Output the [X, Y] coordinate of the center of the cell containing the given text.  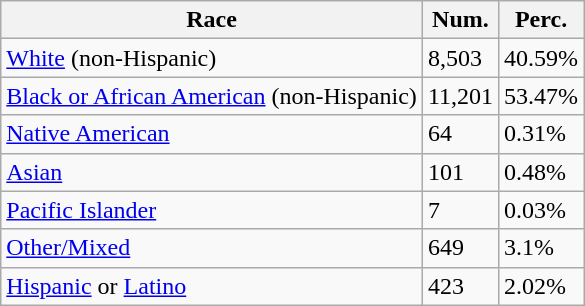
8,503 [460, 58]
0.48% [542, 172]
2.02% [542, 286]
White (non-Hispanic) [212, 58]
Other/Mixed [212, 248]
Perc. [542, 20]
0.03% [542, 210]
40.59% [542, 58]
101 [460, 172]
Race [212, 20]
0.31% [542, 134]
Black or African American (non-Hispanic) [212, 96]
7 [460, 210]
Native American [212, 134]
Pacific Islander [212, 210]
64 [460, 134]
53.47% [542, 96]
3.1% [542, 248]
423 [460, 286]
Asian [212, 172]
11,201 [460, 96]
Hispanic or Latino [212, 286]
649 [460, 248]
Num. [460, 20]
